Return (x, y) of the center of cell containing provided text 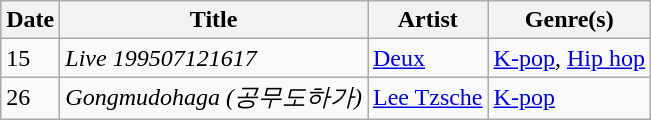
26 (30, 98)
Date (30, 20)
Artist (428, 20)
Deux (428, 58)
Gongmudohaga (공무도하가) (214, 98)
Title (214, 20)
15 (30, 58)
K-pop, Hip hop (569, 58)
Lee Tzsche (428, 98)
K-pop (569, 98)
Genre(s) (569, 20)
Live 199507121617 (214, 58)
